Return (X, Y) of the center of cell containing provided text 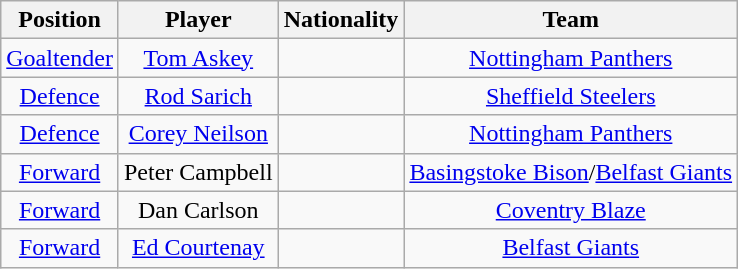
Basingstoke Bison/Belfast Giants (571, 172)
Sheffield Steelers (571, 96)
Coventry Blaze (571, 210)
Goaltender (60, 58)
Rod Sarich (198, 96)
Team (571, 20)
Dan Carlson (198, 210)
Tom Askey (198, 58)
Ed Courtenay (198, 248)
Corey Neilson (198, 134)
Belfast Giants (571, 248)
Nationality (341, 20)
Position (60, 20)
Peter Campbell (198, 172)
Player (198, 20)
